From the cell containing the given text, extract its center point as (X, Y) coordinate. 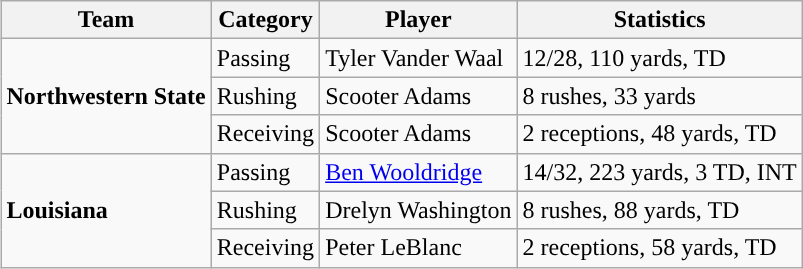
Category (265, 20)
Louisiana (106, 210)
Statistics (660, 20)
2 receptions, 58 yards, TD (660, 248)
14/32, 223 yards, 3 TD, INT (660, 172)
Drelyn Washington (418, 210)
2 receptions, 48 yards, TD (660, 134)
Team (106, 20)
Northwestern State (106, 96)
Tyler Vander Waal (418, 58)
Peter LeBlanc (418, 248)
Player (418, 20)
12/28, 110 yards, TD (660, 58)
8 rushes, 88 yards, TD (660, 210)
Ben Wooldridge (418, 172)
8 rushes, 33 yards (660, 96)
